Locate the cell with the specified text and output its (X, Y) center coordinate. 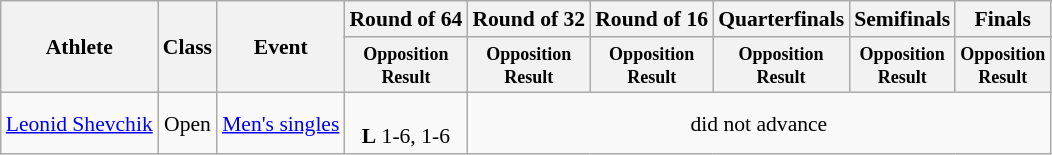
Finals (1002, 19)
Leonid Shevchik (80, 124)
Men's singles (280, 124)
Round of 64 (406, 19)
Quarterfinals (781, 19)
Event (280, 47)
Open (188, 124)
Class (188, 47)
L 1-6, 1-6 (406, 124)
Round of 16 (652, 19)
Athlete (80, 47)
Semifinals (902, 19)
did not advance (758, 124)
Round of 32 (528, 19)
